Extract the [x, y] coordinate from the center of the cell holding the provided text.  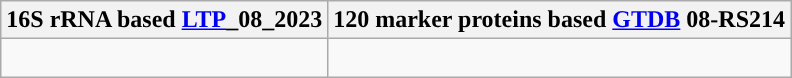
16S rRNA based LTP_08_2023 [164, 20]
120 marker proteins based GTDB 08-RS214 [560, 20]
